Output the (x, y) coordinate of the center of the cell containing the given text.  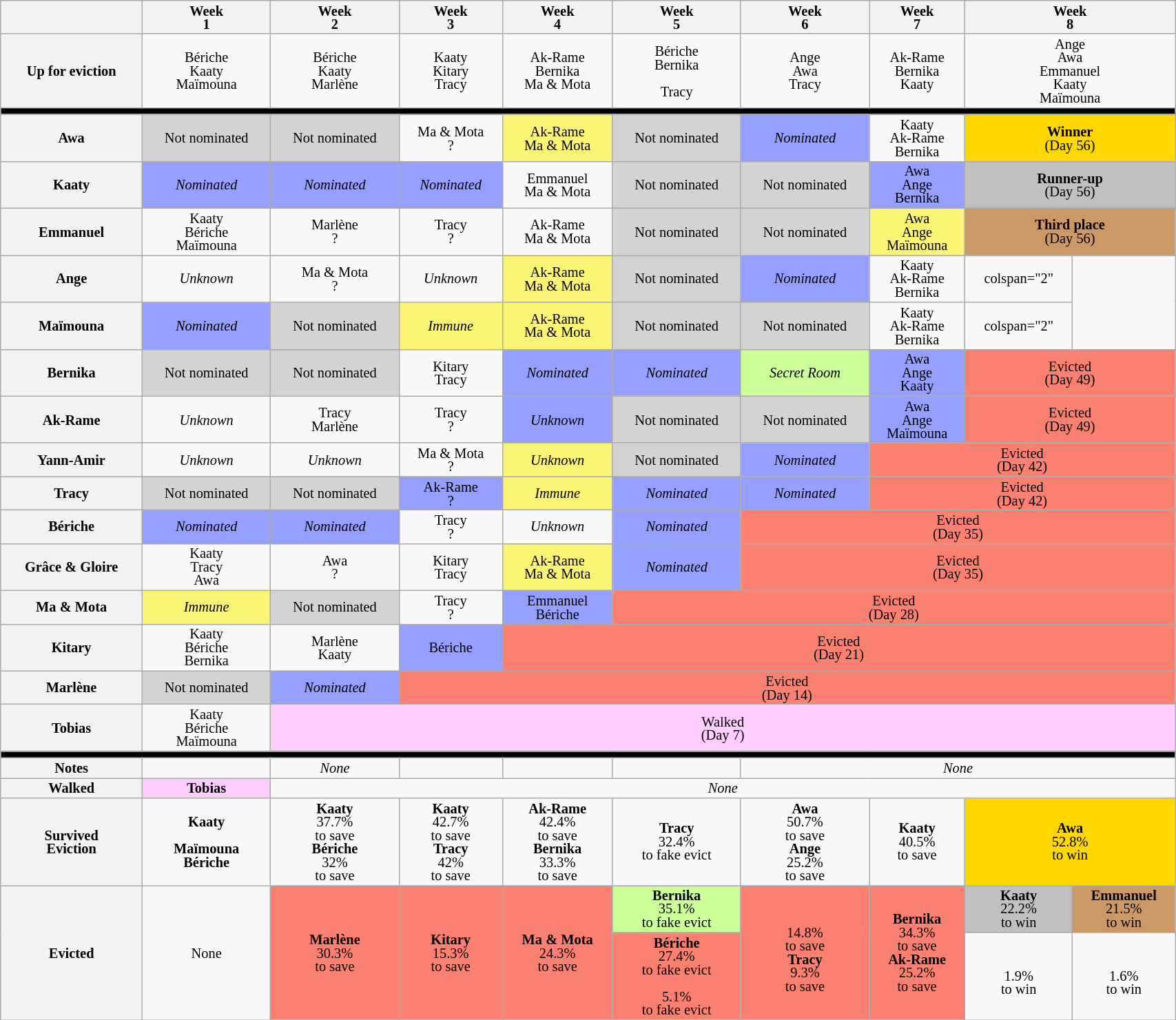
Week3 (451, 17)
Kitary (72, 647)
Ange (72, 278)
Tracy32.4%to fake evict (677, 842)
Bernika34.3%to saveAk-Rame25.2%to save (918, 952)
Week7 (918, 17)
14.8%to saveTracy9.3%to save (805, 952)
BéricheKaatyMaïmouna (207, 70)
Ak-Rame (72, 419)
KaatyMaïmounaBériche (207, 842)
AngeAwaEmmanuelKaatyMaïmouna (1071, 70)
Grâce & Gloire (72, 567)
Up for eviction (72, 70)
Emmanuel21.5%to win (1124, 908)
Kaaty22.2%to win (1019, 908)
Notes (72, 767)
Ma & Mota24.3%to save (557, 952)
Week6 (805, 17)
EmmanuelMa & Mota (557, 185)
MarlèneKaaty (335, 647)
AngeAwaTracy (805, 70)
1.9%to win (1019, 975)
Runner-up(Day 56) (1071, 185)
SurvivedEviction (72, 842)
Bériche27.4%to fake evict5.1%to fake evict (677, 975)
Bernika35.1%to fake evict (677, 908)
AwaAngeBernika (918, 185)
Week2 (335, 17)
Evicted(Day 21) (838, 647)
Week1 (207, 17)
Marlène (72, 687)
Kaaty42.7%to saveTracy42%to save (451, 842)
Week5 (677, 17)
TracyMarlène (335, 419)
EmmanuelBériche (557, 607)
Awa (72, 138)
KaatyBéricheBernika (207, 647)
KaatyKitaryTracy (451, 70)
Kitary15.3%to save (451, 952)
Week8 (1071, 17)
Kaaty40.5%to save (918, 842)
Tracy (72, 493)
AwaAngeKaaty (918, 373)
Secret Room (805, 373)
Ak-RameBernikaMa & Mota (557, 70)
Ak-Rame42.4%to saveBernika33.3%to save (557, 842)
KaatyTracyAwa (207, 567)
Evicted(Day 28) (894, 607)
1.6%to win (1124, 975)
Yann-Amir (72, 460)
Evicted(Day 14) (787, 687)
Evicted (72, 952)
Winner(Day 56) (1071, 138)
Awa? (335, 567)
Kaaty (72, 185)
BéricheBernikaTracy (677, 70)
Ma & Mota (72, 607)
Marlène30.3%to save (335, 952)
Emmanuel (72, 231)
Marlène? (335, 231)
Ak-Rame? (451, 493)
BéricheKaatyMarlène (335, 70)
Kaaty37.7%to saveBériche32%to save (335, 842)
Ak-RameBernikaKaaty (918, 70)
Awa50.7%to saveAnge25.2%to save (805, 842)
Walked (72, 788)
Awa52.8%to win (1071, 842)
Maïmouna (72, 325)
Walked(Day 7) (723, 727)
Week4 (557, 17)
Bernika (72, 373)
Third place(Day 56) (1071, 231)
